Extract the (x, y) coordinate from the center of the cell holding the provided text.  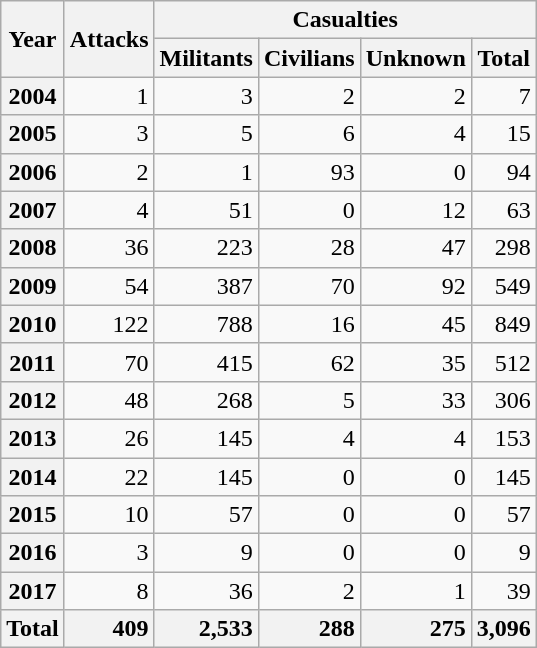
512 (504, 362)
Civilians (309, 58)
2,533 (206, 629)
51 (206, 210)
153 (504, 438)
2009 (33, 286)
47 (416, 248)
2008 (33, 248)
92 (416, 286)
2013 (33, 438)
Militants (206, 58)
Casualties (345, 20)
122 (109, 324)
2017 (33, 591)
7 (504, 96)
54 (109, 286)
2012 (33, 400)
2004 (33, 96)
6 (309, 134)
8 (109, 591)
Year (33, 39)
2011 (33, 362)
12 (416, 210)
16 (309, 324)
2006 (33, 172)
Attacks (109, 39)
15 (504, 134)
2007 (33, 210)
10 (109, 515)
409 (109, 629)
35 (416, 362)
306 (504, 400)
223 (206, 248)
2005 (33, 134)
62 (309, 362)
39 (504, 591)
268 (206, 400)
93 (309, 172)
Unknown (416, 58)
2014 (33, 477)
33 (416, 400)
28 (309, 248)
849 (504, 324)
788 (206, 324)
2015 (33, 515)
275 (416, 629)
94 (504, 172)
2010 (33, 324)
22 (109, 477)
549 (504, 286)
45 (416, 324)
2016 (33, 553)
26 (109, 438)
387 (206, 286)
288 (309, 629)
48 (109, 400)
415 (206, 362)
63 (504, 210)
3,096 (504, 629)
298 (504, 248)
